Scan for the cell matching the given text and deliver its (x, y) coordinate at center. 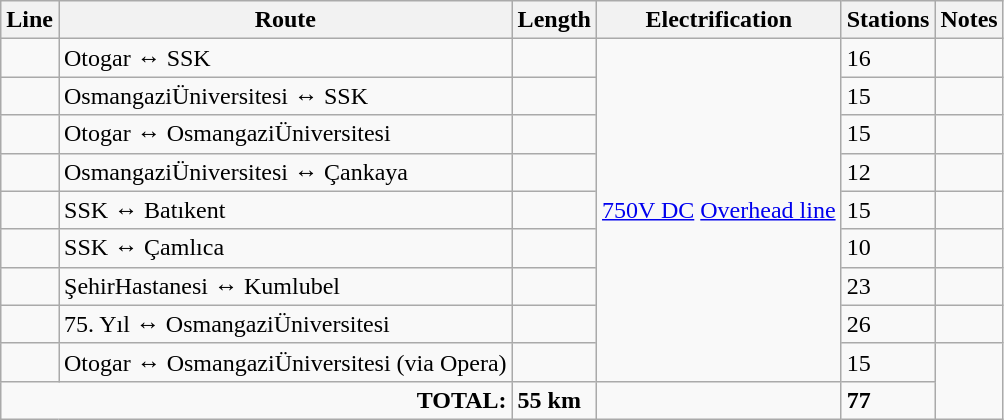
OsmangaziÜniversitesi ↔ SSK (285, 96)
26 (888, 324)
TOTAL: (256, 400)
Route (285, 20)
Notes (969, 20)
Otogar ↔ OsmangaziÜniversitesi (via Opera) (285, 362)
Electrification (720, 20)
750V DC Overhead line (720, 210)
75. Yıl ↔ OsmangaziÜniversitesi (285, 324)
Length (554, 20)
ŞehirHastanesi ↔ Kumlubel (285, 286)
Line (30, 20)
77 (888, 400)
SSK ↔ Çamlıca (285, 248)
Otogar ↔ SSK (285, 58)
Otogar ↔ OsmangaziÜniversitesi (285, 134)
OsmangaziÜniversitesi ↔ Çankaya (285, 172)
16 (888, 58)
12 (888, 172)
SSK ↔ Batıkent (285, 210)
Stations (888, 20)
10 (888, 248)
55 km (554, 400)
23 (888, 286)
